Locate the cell with the specified text and output its [x, y] center coordinate. 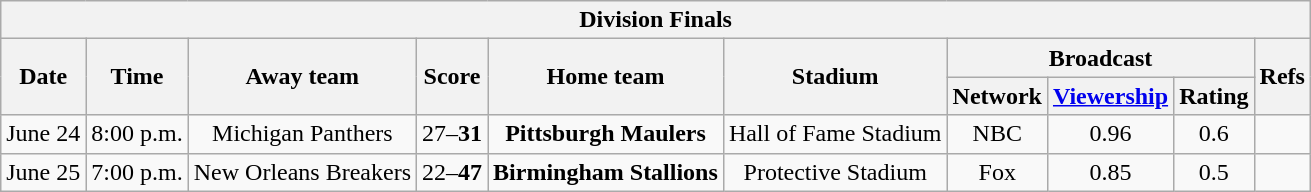
Hall of Fame Stadium [835, 134]
Stadium [835, 77]
June 24 [44, 134]
Time [137, 77]
New Orleans Breakers [302, 172]
Division Finals [656, 20]
Viewership [1110, 96]
NBC [997, 134]
Pittsburgh Maulers [606, 134]
7:00 p.m. [137, 172]
Fox [997, 172]
Protective Stadium [835, 172]
Birmingham Stallions [606, 172]
Score [452, 77]
Rating [1214, 96]
Home team [606, 77]
Refs [1282, 77]
Michigan Panthers [302, 134]
Network [997, 96]
27–31 [452, 134]
Date [44, 77]
0.96 [1110, 134]
22–47 [452, 172]
0.6 [1214, 134]
8:00 p.m. [137, 134]
June 25 [44, 172]
Away team [302, 77]
0.85 [1110, 172]
0.5 [1214, 172]
Broadcast [1100, 58]
